Scan for the cell matching the given text and deliver its [X, Y] coordinate at center. 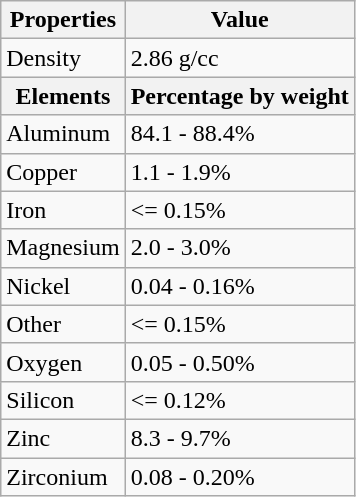
1.1 - 1.9% [240, 172]
Density [63, 58]
<= 0.12% [240, 400]
0.05 - 0.50% [240, 362]
Silicon [63, 400]
Copper [63, 172]
Iron [63, 210]
8.3 - 9.7% [240, 438]
Oxygen [63, 362]
Nickel [63, 286]
Magnesium [63, 248]
84.1 - 88.4% [240, 134]
Zinc [63, 438]
Value [240, 20]
Other [63, 324]
Zirconium [63, 477]
Properties [63, 20]
Elements [63, 96]
0.08 - 0.20% [240, 477]
2.0 - 3.0% [240, 248]
Aluminum [63, 134]
2.86 g/cc [240, 58]
0.04 - 0.16% [240, 286]
Percentage by weight [240, 96]
